Output the [x, y] coordinate of the center of the cell containing the given text.  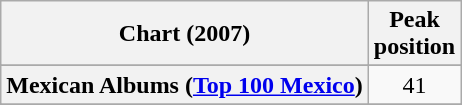
Mexican Albums (Top 100 Mexico) [185, 85]
Chart (2007) [185, 34]
41 [414, 85]
Peakposition [414, 34]
